Identify which cell holds the provided text, then report its (X, Y) central coordinate. 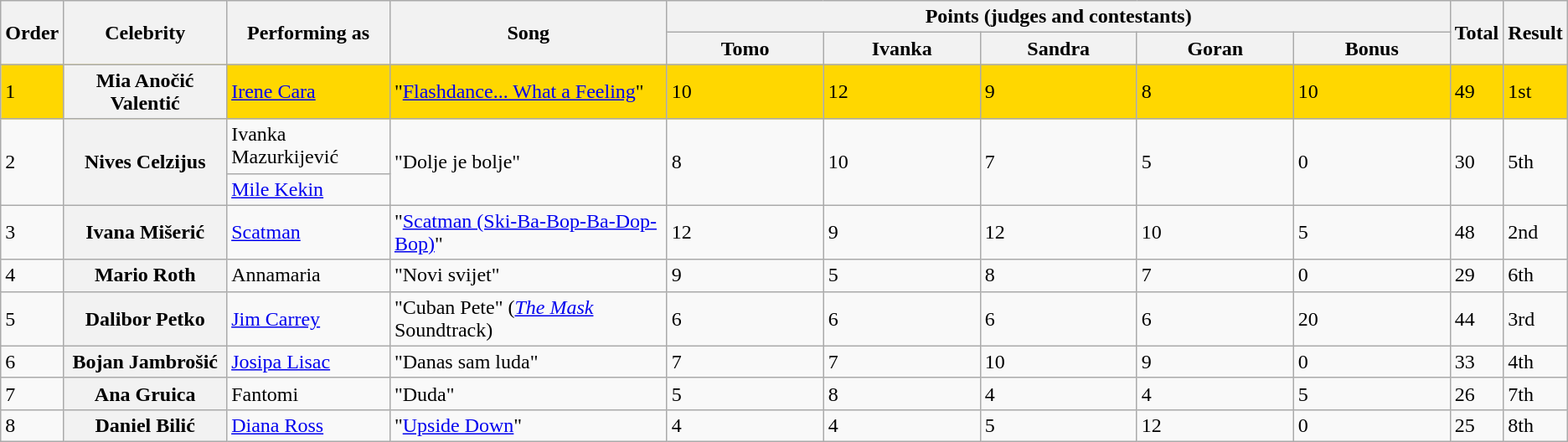
"Novi svijet" (528, 275)
Result (1535, 33)
"Danas sam luda" (528, 362)
"Duda" (528, 393)
3 (32, 233)
33 (1477, 362)
"Cuban Pete" (The Mask Soundtrack) (528, 318)
"Scatman (Ski-Ba-Bop-Ba-Dop-Bop)" (528, 233)
Celebrity (146, 33)
Bojan Jambrošić (146, 362)
Tomo (745, 49)
Ana Gruica (146, 393)
Fantomi (308, 393)
2nd (1535, 233)
Performing as (308, 33)
Annamaria (308, 275)
Sandra (1059, 49)
Mia Anočić Valentić (146, 92)
49 (1477, 92)
"Upside Down" (528, 425)
Bonus (1372, 49)
7th (1535, 393)
Irene Cara (308, 92)
8th (1535, 425)
Mario Roth (146, 275)
1 (32, 92)
25 (1477, 425)
30 (1477, 162)
Points (judges and contestants) (1059, 17)
Ivanka Mazurkijević (308, 146)
Goran (1215, 49)
48 (1477, 233)
26 (1477, 393)
Dalibor Petko (146, 318)
"Flashdance... What a Feeling" (528, 92)
20 (1372, 318)
Ivana Mišerić (146, 233)
5th (1535, 162)
Nives Celzijus (146, 162)
Scatman (308, 233)
Song (528, 33)
Ivanka (901, 49)
4th (1535, 362)
Diana Ross (308, 425)
Order (32, 33)
"Dolje je bolje" (528, 162)
29 (1477, 275)
3rd (1535, 318)
Mile Kekin (308, 189)
6th (1535, 275)
Josipa Lisac (308, 362)
Total (1477, 33)
Jim Carrey (308, 318)
2 (32, 162)
1st (1535, 92)
Daniel Bilić (146, 425)
44 (1477, 318)
